Pinpoint the cell where the given text exists, returning its (x, y) midpoint coordinate. 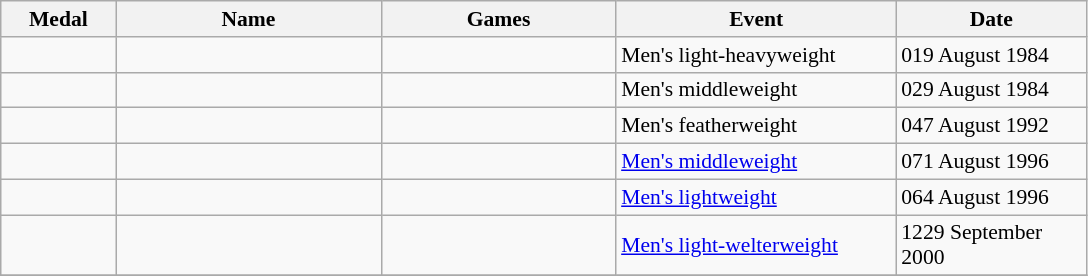
Name (248, 19)
Men's lightweight (756, 197)
019 August 1984 (991, 55)
047 August 1992 (991, 126)
Games (498, 19)
029 August 1984 (991, 90)
Event (756, 19)
Medal (58, 19)
Men's featherweight (756, 126)
064 August 1996 (991, 197)
071 August 1996 (991, 162)
Men's light-welterweight (756, 246)
1229 September 2000 (991, 246)
Men's light-heavyweight (756, 55)
Date (991, 19)
